Detect which cell encompasses the target text, then output its (X, Y) center coordinate. 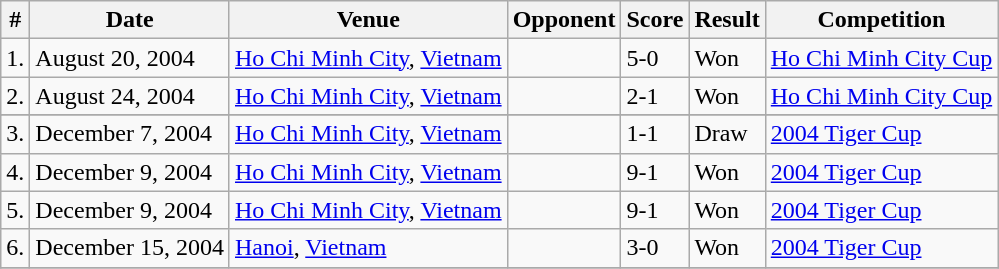
Score (655, 20)
2-1 (655, 96)
# (16, 20)
Result (727, 20)
Date (130, 20)
Draw (727, 134)
1. (16, 58)
December 7, 2004 (130, 134)
Competition (881, 20)
3. (16, 134)
December 15, 2004 (130, 248)
4. (16, 172)
August 24, 2004 (130, 96)
2. (16, 96)
Opponent (564, 20)
1-1 (655, 134)
5. (16, 210)
5-0 (655, 58)
August 20, 2004 (130, 58)
Hanoi, Vietnam (368, 248)
6. (16, 248)
3-0 (655, 248)
Venue (368, 20)
